Find where the given text appears and provide that cell's center as (x, y) coordinate. 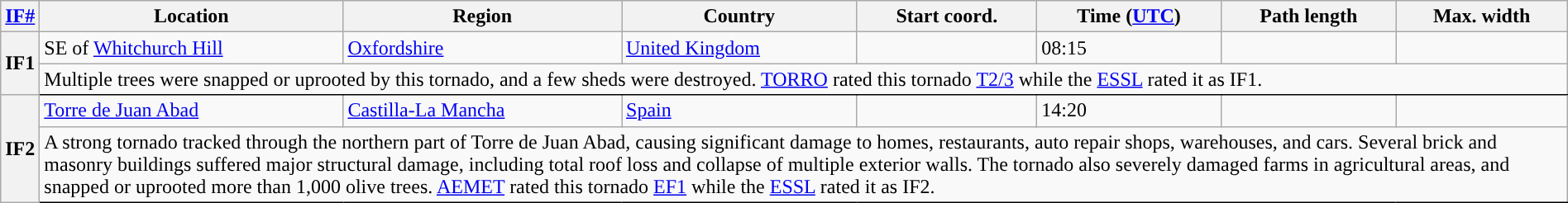
14:20 (1130, 111)
Time (UTC) (1130, 17)
Start coord. (947, 17)
Path length (1308, 17)
Spain (739, 111)
Location (192, 17)
SE of Whitchurch Hill (192, 48)
Oxfordshire (483, 48)
Castilla-La Mancha (483, 111)
IF1 (20, 64)
IF2 (20, 149)
Country (739, 17)
United Kingdom (739, 48)
IF# (20, 17)
08:15 (1130, 48)
Region (483, 17)
Torre de Juan Abad (192, 111)
Max. width (1482, 17)
